Scan for the cell matching the given text and deliver its (x, y) coordinate at center. 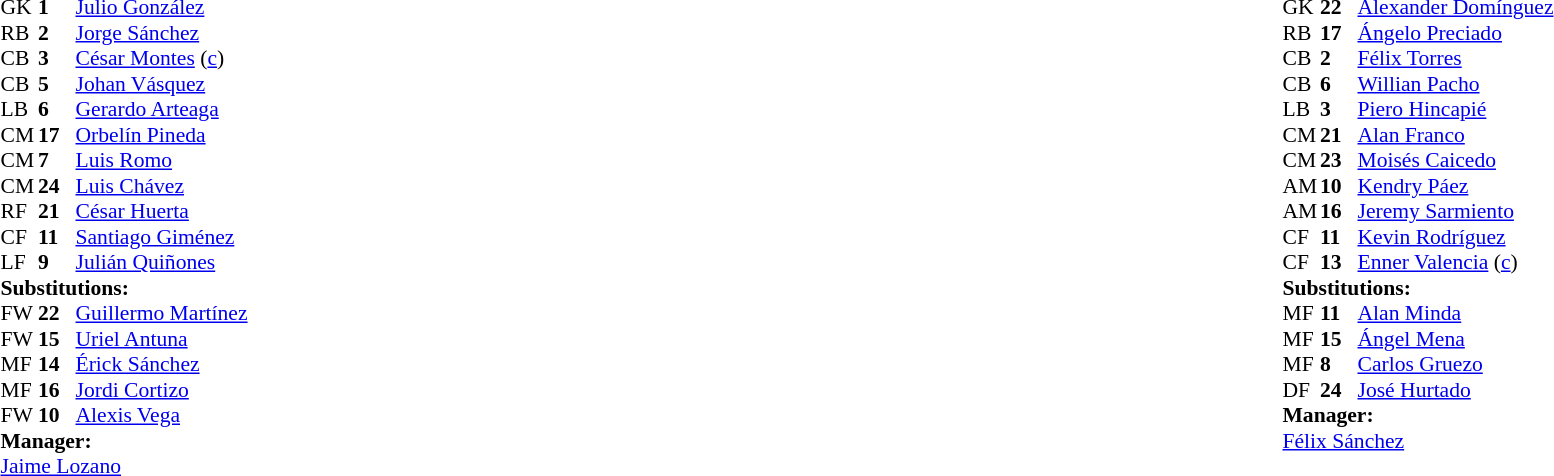
César Huerta (162, 211)
Santiago Giménez (162, 237)
Jorge Sánchez (162, 33)
Johan Vásquez (162, 84)
Érick Sánchez (162, 365)
Ángel Mena (1455, 339)
13 (1339, 263)
Félix Torres (1455, 59)
Kendry Páez (1455, 186)
Jeremy Sarmiento (1455, 211)
Uriel Antuna (162, 339)
Willian Pacho (1455, 84)
Alan Franco (1455, 135)
RF (19, 211)
Piero Hincapié (1455, 109)
José Hurtado (1455, 390)
Jordi Cortizo (162, 390)
23 (1339, 161)
Gerardo Arteaga (162, 109)
DF (1301, 390)
Alan Minda (1455, 313)
7 (57, 161)
César Montes (c) (162, 59)
5 (57, 84)
Guillermo Martínez (162, 313)
Carlos Gruezo (1455, 365)
Julián Quiñones (162, 263)
14 (57, 365)
Félix Sánchez (1418, 441)
Moisés Caicedo (1455, 161)
Kevin Rodríguez (1455, 237)
LF (19, 263)
9 (57, 263)
Ángelo Preciado (1455, 33)
Luis Chávez (162, 186)
22 (57, 313)
8 (1339, 365)
Luis Romo (162, 161)
Alexis Vega (162, 415)
Orbelín Pineda (162, 135)
Enner Valencia (c) (1455, 263)
